Detect which cell encompasses the target text, then output its [X, Y] center coordinate. 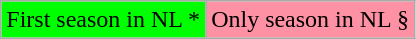
Only season in NL § [310, 20]
First season in NL * [104, 20]
